Locate the cell with the specified text and output its (x, y) center coordinate. 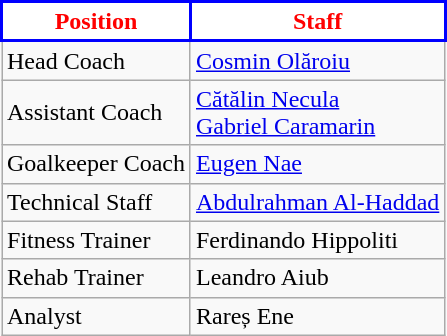
Goalkeeper Coach (96, 164)
Leandro Aiub (317, 278)
Staff (317, 22)
Fitness Trainer (96, 240)
Rehab Trainer (96, 278)
Cătălin Necula Gabriel Caramarin (317, 112)
Ferdinando Hippoliti (317, 240)
Position (96, 22)
Assistant Coach (96, 112)
Technical Staff (96, 202)
Analyst (96, 316)
Rareș Ene (317, 316)
Cosmin Olăroiu (317, 60)
Eugen Nae (317, 164)
Head Coach (96, 60)
Abdulrahman Al-Haddad (317, 202)
